Return the [X, Y] coordinate for the center point of the cell that contains the specified text.  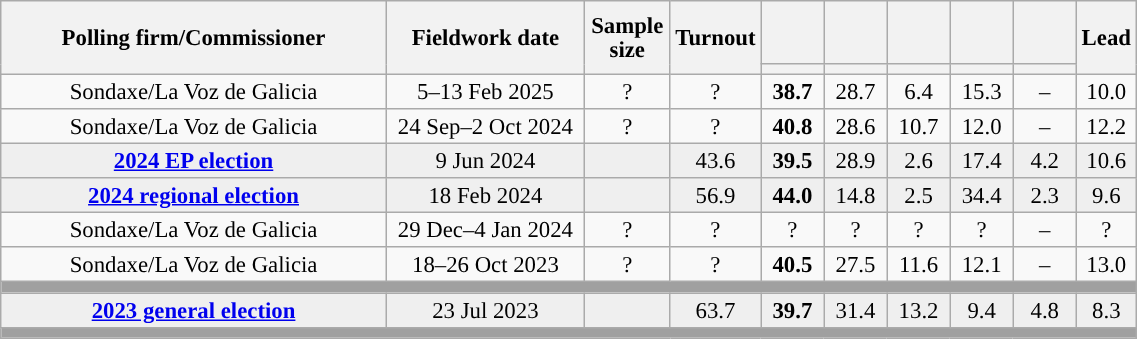
17.4 [982, 162]
43.6 [716, 162]
Polling firm/Commissioner [194, 38]
9 Jun 2024 [485, 162]
2024 regional election [194, 196]
2.6 [918, 162]
40.5 [792, 266]
Sample size [627, 38]
2024 EP election [194, 162]
12.2 [1106, 126]
31.4 [856, 310]
13.0 [1106, 266]
10.0 [1106, 92]
38.7 [792, 92]
24 Sep–2 Oct 2024 [485, 126]
23 Jul 2023 [485, 310]
Fieldwork date [485, 38]
9.4 [982, 310]
4.8 [1044, 310]
11.6 [918, 266]
2.5 [918, 196]
28.6 [856, 126]
29 Dec–4 Jan 2024 [485, 230]
12.0 [982, 126]
44.0 [792, 196]
18–26 Oct 2023 [485, 266]
28.7 [856, 92]
2023 general election [194, 310]
12.1 [982, 266]
Lead [1106, 38]
8.3 [1106, 310]
34.4 [982, 196]
39.7 [792, 310]
40.8 [792, 126]
Turnout [716, 38]
56.9 [716, 196]
63.7 [716, 310]
14.8 [856, 196]
6.4 [918, 92]
28.9 [856, 162]
15.3 [982, 92]
10.6 [1106, 162]
9.6 [1106, 196]
27.5 [856, 266]
5–13 Feb 2025 [485, 92]
2.3 [1044, 196]
4.2 [1044, 162]
39.5 [792, 162]
10.7 [918, 126]
18 Feb 2024 [485, 196]
13.2 [918, 310]
